Determine the (X, Y) coordinate at the center of the cell enclosing the given text.  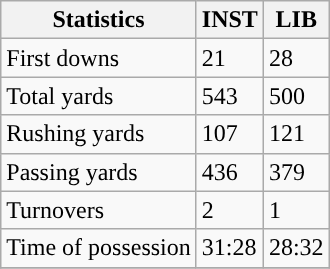
543 (230, 96)
436 (230, 172)
INST (230, 20)
500 (296, 96)
Statistics (99, 20)
121 (296, 134)
Passing yards (99, 172)
1 (296, 210)
28 (296, 58)
21 (230, 58)
Time of possession (99, 248)
2 (230, 210)
LIB (296, 20)
Turnovers (99, 210)
Rushing yards (99, 134)
379 (296, 172)
Total yards (99, 96)
107 (230, 134)
First downs (99, 58)
28:32 (296, 248)
31:28 (230, 248)
